Pinpoint the cell where the given text exists, returning its (x, y) midpoint coordinate. 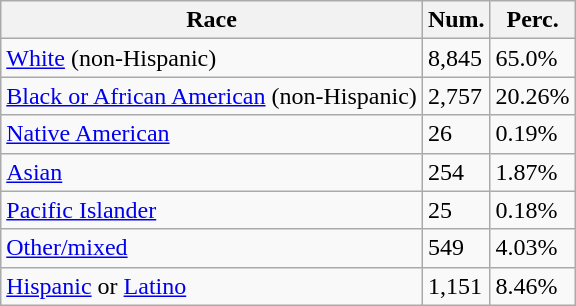
Pacific Islander (212, 210)
Race (212, 20)
Native American (212, 134)
65.0% (532, 58)
254 (456, 172)
White (non-Hispanic) (212, 58)
8.46% (532, 286)
25 (456, 210)
Other/mixed (212, 248)
Num. (456, 20)
Asian (212, 172)
Black or African American (non-Hispanic) (212, 96)
Hispanic or Latino (212, 286)
0.19% (532, 134)
549 (456, 248)
26 (456, 134)
1.87% (532, 172)
4.03% (532, 248)
2,757 (456, 96)
1,151 (456, 286)
0.18% (532, 210)
20.26% (532, 96)
8,845 (456, 58)
Perc. (532, 20)
